Provide the (x, y) coordinate of the cell's center where the given text is located.  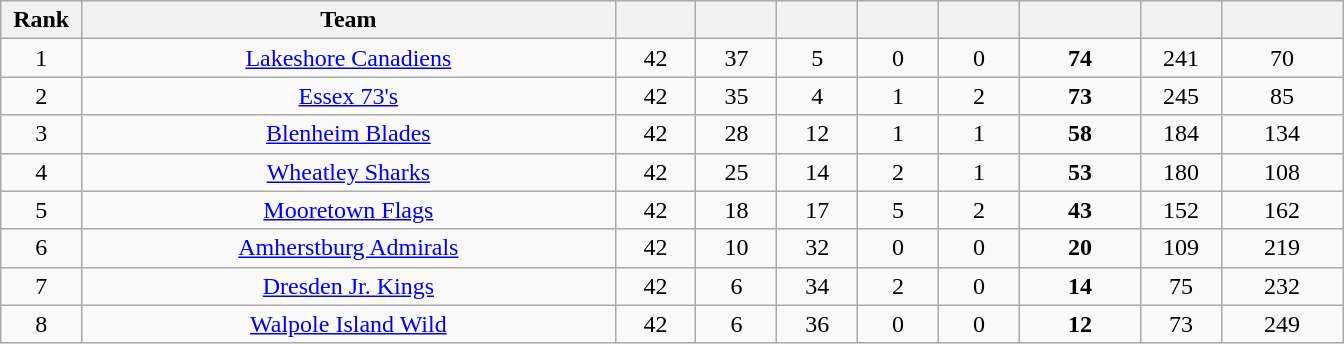
249 (1282, 324)
20 (1080, 248)
Walpole Island Wild (349, 324)
245 (1182, 96)
17 (818, 210)
Amherstburg Admirals (349, 248)
18 (736, 210)
Lakeshore Canadiens (349, 58)
108 (1282, 172)
Blenheim Blades (349, 134)
28 (736, 134)
Dresden Jr. Kings (349, 286)
70 (1282, 58)
8 (42, 324)
75 (1182, 286)
Essex 73's (349, 96)
Rank (42, 20)
241 (1182, 58)
53 (1080, 172)
Mooretown Flags (349, 210)
3 (42, 134)
37 (736, 58)
134 (1282, 134)
36 (818, 324)
152 (1182, 210)
Wheatley Sharks (349, 172)
7 (42, 286)
180 (1182, 172)
74 (1080, 58)
232 (1282, 286)
34 (818, 286)
35 (736, 96)
162 (1282, 210)
85 (1282, 96)
219 (1282, 248)
43 (1080, 210)
184 (1182, 134)
58 (1080, 134)
10 (736, 248)
Team (349, 20)
32 (818, 248)
109 (1182, 248)
25 (736, 172)
